Provide the [x, y] coordinate of the cell's center where the given text is located.  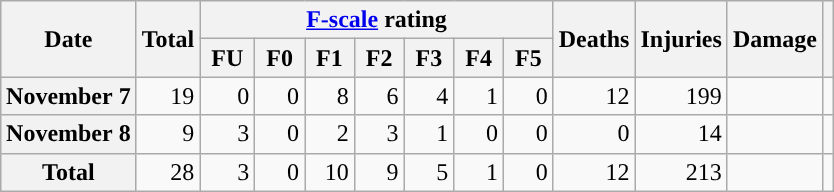
Damage [774, 39]
F5 [528, 58]
14 [681, 134]
19 [168, 96]
F2 [379, 58]
10 [330, 172]
8 [330, 96]
F-scale rating [376, 20]
November 8 [69, 134]
FU [228, 58]
F3 [429, 58]
5 [429, 172]
November 7 [69, 96]
F1 [330, 58]
2 [330, 134]
6 [379, 96]
Date [69, 39]
28 [168, 172]
F4 [479, 58]
213 [681, 172]
F0 [280, 58]
4 [429, 96]
Deaths [594, 39]
Injuries [681, 39]
199 [681, 96]
